Return the [X, Y] coordinate for the center point of the cell that contains the specified text.  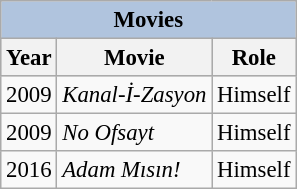
No Ofsayt [134, 133]
Movies [148, 20]
Role [254, 58]
Adam Mısın! [134, 170]
Year [29, 58]
2016 [29, 170]
Movie [134, 58]
Kanal-İ-Zasyon [134, 95]
